Detect which cell encompasses the target text, then output its (x, y) center coordinate. 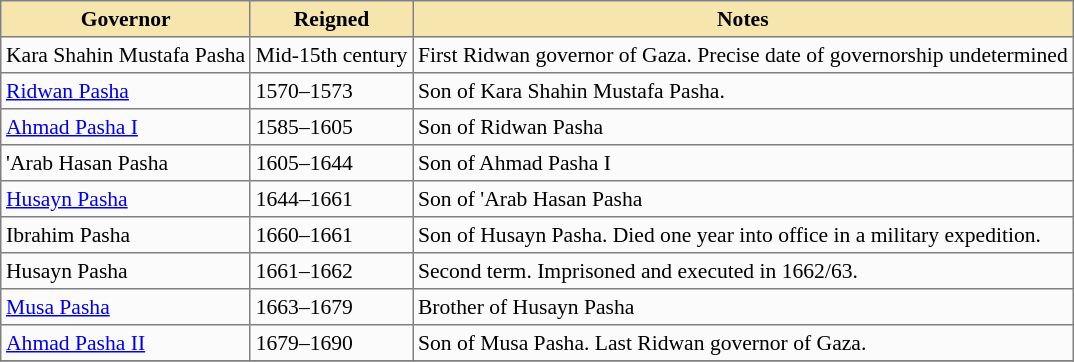
Second term. Imprisoned and executed in 1662/63. (743, 271)
1661–1662 (331, 271)
Mid-15th century (331, 55)
1663–1679 (331, 307)
Kara Shahin Mustafa Pasha (126, 55)
1660–1661 (331, 235)
1585–1605 (331, 127)
First Ridwan governor of Gaza. Precise date of governorship undetermined (743, 55)
Son of Musa Pasha. Last Ridwan governor of Gaza. (743, 343)
1679–1690 (331, 343)
Ridwan Pasha (126, 91)
Ahmad Pasha II (126, 343)
Son of Husayn Pasha. Died one year into office in a military expedition. (743, 235)
Notes (743, 19)
Son of 'Arab Hasan Pasha (743, 199)
1570–1573 (331, 91)
1644–1661 (331, 199)
Son of Ridwan Pasha (743, 127)
Musa Pasha (126, 307)
Reigned (331, 19)
Governor (126, 19)
Son of Kara Shahin Mustafa Pasha. (743, 91)
1605–1644 (331, 163)
Son of Ahmad Pasha I (743, 163)
'Arab Hasan Pasha (126, 163)
Ibrahim Pasha (126, 235)
Brother of Husayn Pasha (743, 307)
Ahmad Pasha I (126, 127)
